Provide the [X, Y] coordinate of the cell's center where the given text is located.  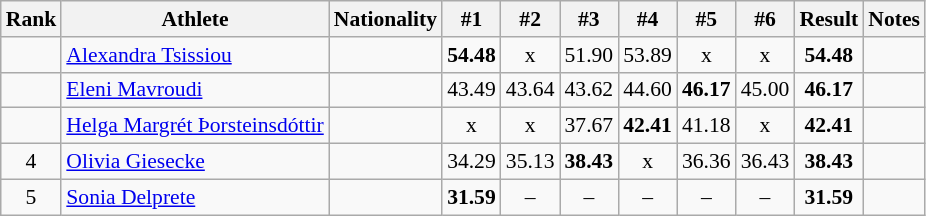
Result [828, 19]
36.43 [766, 162]
43.62 [590, 90]
Sonia Delprete [195, 197]
#1 [472, 19]
Olivia Giesecke [195, 162]
41.18 [706, 126]
37.67 [590, 126]
Eleni Mavroudi [195, 90]
Notes [894, 19]
35.13 [530, 162]
36.36 [706, 162]
5 [32, 197]
#6 [766, 19]
34.29 [472, 162]
Athlete [195, 19]
53.89 [648, 55]
45.00 [766, 90]
43.49 [472, 90]
Nationality [386, 19]
43.64 [530, 90]
#4 [648, 19]
#2 [530, 19]
Alexandra Tsissiou [195, 55]
44.60 [648, 90]
#3 [590, 19]
Helga Margrét Þorsteinsdóttir [195, 126]
4 [32, 162]
#5 [706, 19]
51.90 [590, 55]
Rank [32, 19]
